Search for the cell housing the specified text and yield its (X, Y) center coordinate. 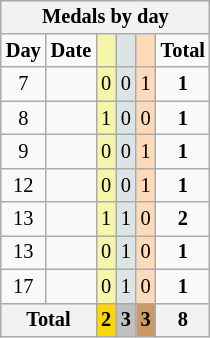
7 (24, 84)
12 (24, 185)
Medals by day (106, 17)
Day (24, 51)
Date (71, 51)
17 (24, 286)
9 (24, 152)
